Scan for the cell matching the given text and deliver its [x, y] coordinate at center. 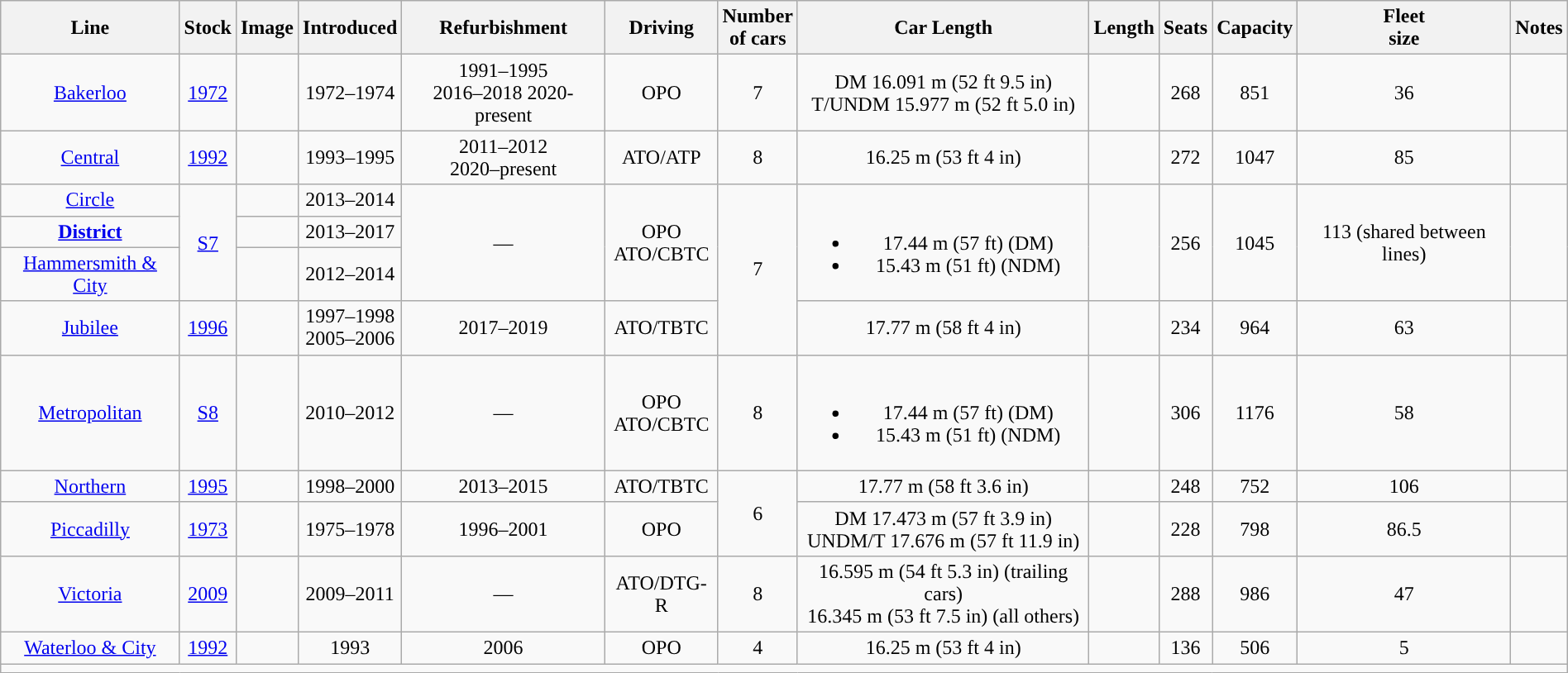
1997–19982005–2006 [351, 327]
Stock [208, 28]
47 [1404, 594]
Introduced [351, 28]
798 [1255, 529]
1975–1978 [351, 529]
2010–2012 [351, 413]
Waterloo & City [90, 647]
Notes [1539, 28]
1047 [1255, 157]
Length [1124, 28]
63 [1404, 327]
234 [1185, 327]
Refurbishment [504, 28]
36 [1404, 93]
Northern [90, 486]
Circle [90, 200]
1995 [208, 486]
Car Length [943, 28]
752 [1255, 486]
2009 [208, 594]
5 [1404, 647]
Metropolitan [90, 413]
851 [1255, 93]
1972–1974 [351, 93]
16.595 m (54 ft 5.3 in) (trailing cars)16.345 m (53 ft 7.5 in) (all others) [943, 594]
2006 [504, 647]
1973 [208, 529]
1996 [208, 327]
Hammersmith & City [90, 274]
Seats [1185, 28]
S7 [208, 243]
District [90, 231]
268 [1185, 93]
256 [1185, 243]
17.77 m (58 ft 4 in) [943, 327]
1972 [208, 93]
17.77 m (58 ft 3.6 in) [943, 486]
986 [1255, 594]
1176 [1255, 413]
58 [1404, 413]
Fleetsize [1404, 28]
1996–2001 [504, 529]
DM 16.091 m (52 ft 9.5 in)T/UNDM 15.977 m (52 ft 5.0 in) [943, 93]
4 [758, 647]
2011–20122020–present [504, 157]
2009–2011 [351, 594]
ATO/DTG-R [662, 594]
DM 17.473 m (57 ft 3.9 in)UNDM/T 17.676 m (57 ft 11.9 in) [943, 529]
86.5 [1404, 529]
106 [1404, 486]
2013–2015 [504, 486]
964 [1255, 327]
1991–19952016–2018 2020-present [504, 93]
Numberof cars [758, 28]
Image [266, 28]
Capacity [1255, 28]
Central [90, 157]
136 [1185, 647]
228 [1185, 529]
Line [90, 28]
Jubilee [90, 327]
Victoria [90, 594]
1998–2000 [351, 486]
306 [1185, 413]
6 [758, 513]
1045 [1255, 243]
Piccadilly [90, 529]
248 [1185, 486]
2012–2014 [351, 274]
85 [1404, 157]
2013–2014 [351, 200]
506 [1255, 647]
Driving [662, 28]
113 (shared between lines) [1404, 243]
Bakerloo [90, 93]
S8 [208, 413]
272 [1185, 157]
2017–2019 [504, 327]
288 [1185, 594]
1993–1995 [351, 157]
2013–2017 [351, 231]
1993 [351, 647]
ATO/ATP [662, 157]
